Search for the cell housing the specified text and yield its [X, Y] center coordinate. 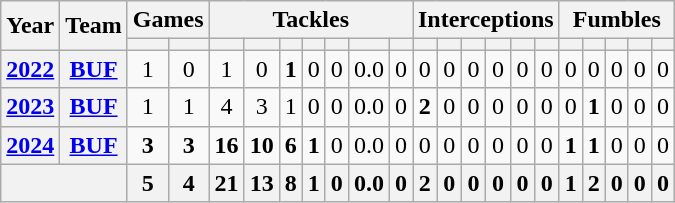
Year [30, 26]
8 [290, 183]
6 [290, 145]
Team [94, 26]
Interceptions [486, 20]
16 [226, 145]
21 [226, 183]
Games [168, 20]
2024 [30, 145]
10 [262, 145]
2022 [30, 69]
13 [262, 183]
2023 [30, 107]
Tackles [310, 20]
5 [148, 183]
Fumbles [616, 20]
